Output the [X, Y] coordinate of the center of the cell containing the given text.  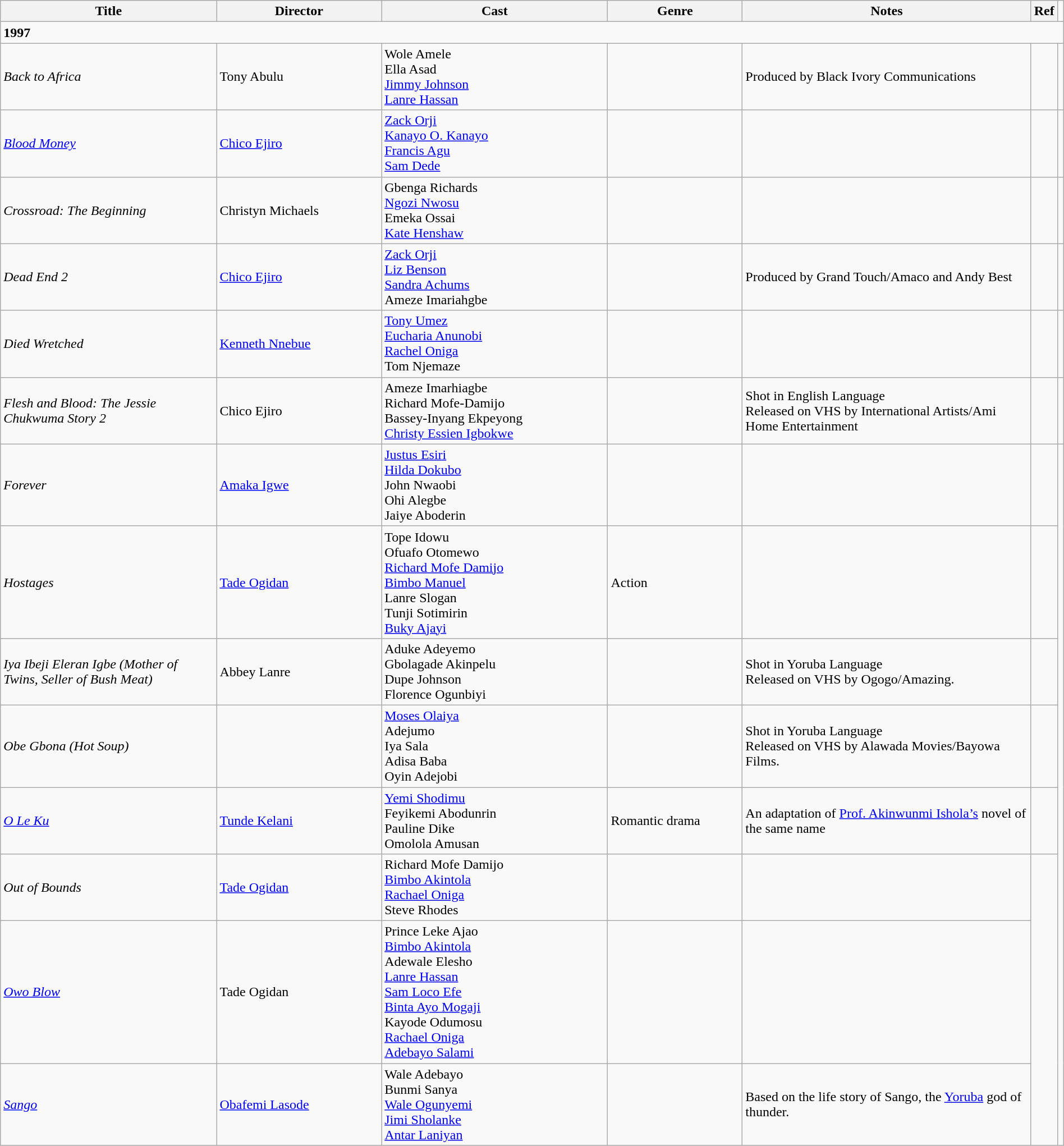
Based on the life story of Sango, the Yoruba god of thunder. [887, 1104]
Back to Africa [109, 76]
Obafemi Lasode [299, 1104]
Out of Bounds [109, 888]
Died Wretched [109, 343]
Wale AdebayoBunmi SanyaWale OgunyemiJimi SholankeAntar Laniyan [495, 1104]
Shot in Yoruba LanguageReleased on VHS by Ogogo/Amazing. [887, 671]
Zack OrjiLiz BensonSandra AchumsAmeze Imariahgbe [495, 277]
Dead End 2 [109, 277]
Produced by Black Ivory Communications [887, 76]
Gbenga RichardsNgozi NwosuEmeka OssaiKate Henshaw [495, 210]
Christyn Michaels [299, 210]
1997 [532, 33]
Notes [887, 11]
Ref [1044, 11]
Yemi ShodimuFeyikemi AbodunrinPauline DikeOmolola Amusan [495, 820]
Zack OrjiKanayo O. KanayoFrancis AguSam Dede [495, 144]
Shot in Yoruba LanguageReleased on VHS by Alawada Movies/Bayowa Films. [887, 746]
Genre [675, 11]
An adaptation of Prof. Akinwunmi Ishola’s novel of the same name [887, 820]
Shot in English LanguageReleased on VHS by International Artists/Ami Home Entertainment [887, 411]
Tony UmezEucharia AnunobiRachel OnigaTom Njemaze [495, 343]
Iya Ibeji Eleran Igbe (Mother of Twins, Seller of Bush Meat) [109, 671]
Tope IdowuOfuafo OtomewoRichard Mofe DamijoBimbo ManuelLanre SloganTunji SotimirinBuky Ajayi [495, 582]
Obe Gbona (Hot Soup) [109, 746]
Flesh and Blood: The Jessie Chukwuma Story 2 [109, 411]
Wole AmeleElla AsadJimmy JohnsonLanre Hassan [495, 76]
Owo Blow [109, 992]
Forever [109, 485]
Ameze ImarhiagbeRichard Mofe-DamijoBassey-Inyang EkpeyongChristy Essien Igbokwe [495, 411]
Justus EsiriHilda DokuboJohn NwaobiOhi AlegbeJaiye Aboderin [495, 485]
Title [109, 11]
Richard Mofe DamijoBimbo AkintolaRachael OnigaSteve Rhodes [495, 888]
Hostages [109, 582]
Director [299, 11]
Cast [495, 11]
Amaka Igwe [299, 485]
Produced by Grand Touch/Amaco and Andy Best [887, 277]
Tunde Kelani [299, 820]
Romantic drama [675, 820]
Crossroad: The Beginning [109, 210]
Kenneth Nnebue [299, 343]
Abbey Lanre [299, 671]
Prince Leke AjaoBimbo AkintolaAdewale EleshoLanre HassanSam Loco EfeBinta Ayo MogajiKayode OdumosuRachael OnigaAdebayo Salami [495, 992]
Tony Abulu [299, 76]
Blood Money [109, 144]
Action [675, 582]
Sango [109, 1104]
O Le Ku [109, 820]
Moses OlaiyaAdejumoIya SalaAdisa BabaOyin Adejobi [495, 746]
Aduke AdeyemoGbolagade AkinpeluDupe JohnsonFlorence Ogunbiyi [495, 671]
